Search for the cell housing the specified text and yield its (X, Y) center coordinate. 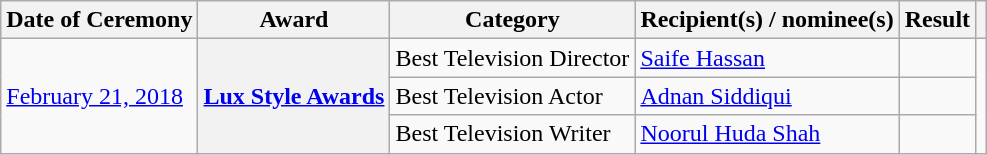
Noorul Huda Shah (767, 134)
Category (512, 20)
Best Television Director (512, 58)
Result (937, 20)
Award (294, 20)
Best Television Actor (512, 96)
Adnan Siddiqui (767, 96)
Lux Style Awards (294, 96)
February 21, 2018 (100, 96)
Saife Hassan (767, 58)
Best Television Writer (512, 134)
Recipient(s) / nominee(s) (767, 20)
Date of Ceremony (100, 20)
